Search for the cell housing the specified text and yield its [X, Y] center coordinate. 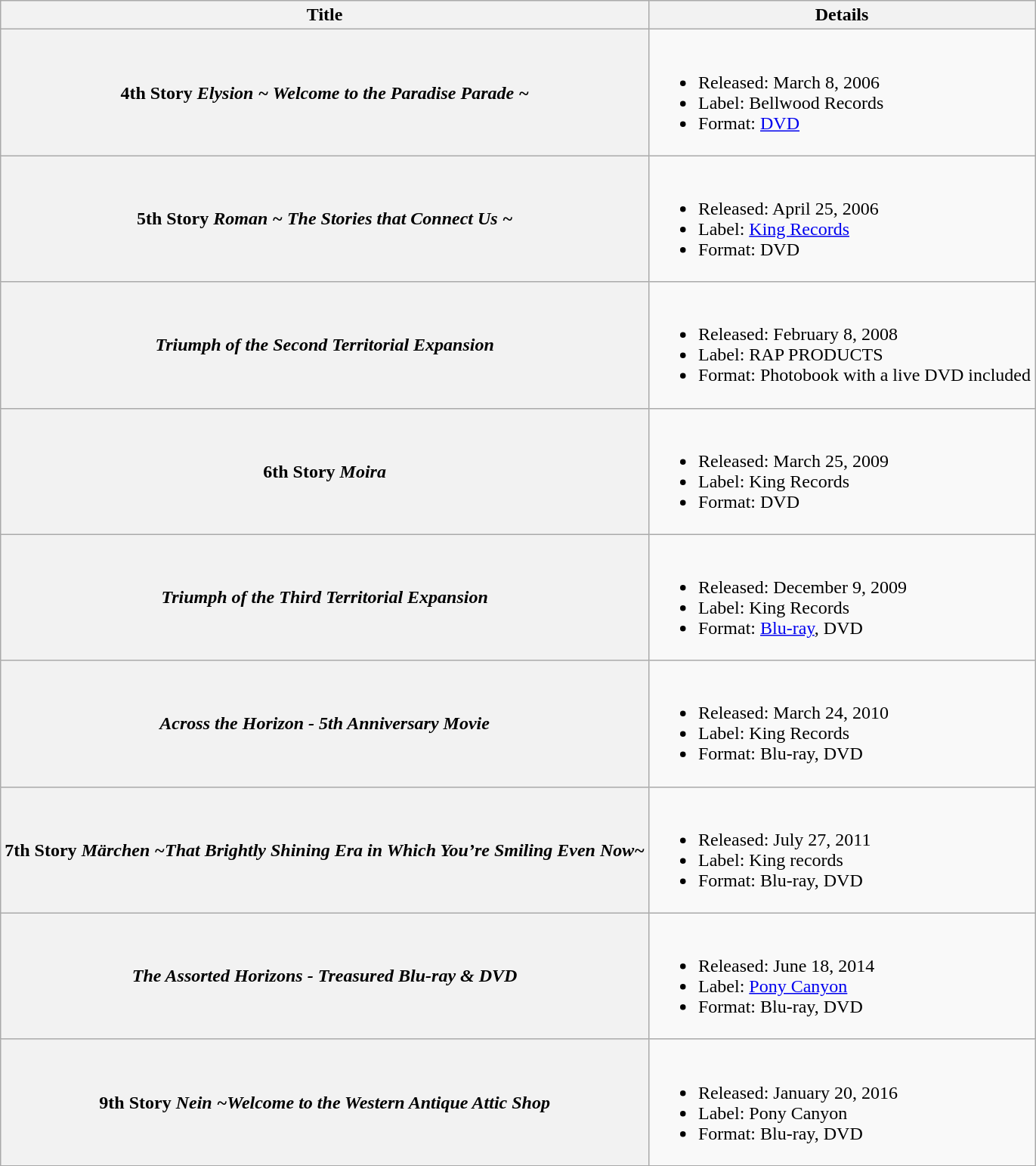
Released: January 20, 2016Label: Pony CanyonFormat: Blu-ray, DVD [842, 1102]
Released: December 9, 2009Label: King RecordsFormat: Blu-ray, DVD [842, 597]
4th Story Elysion ~ Welcome to the Paradise Parade ~ [325, 92]
6th Story Moira [325, 472]
Released: March 24, 2010Label: King RecordsFormat: Blu-ray, DVD [842, 724]
7th Story Märchen ~That Brightly Shining Era in Which You’re Smiling Even Now~ [325, 849]
Released: April 25, 2006Label: King RecordsFormat: DVD [842, 219]
Triumph of the Second Territorial Expansion [325, 345]
Title [325, 15]
Details [842, 15]
Across the Horizon - 5th Anniversary Movie [325, 724]
9th Story Nein ~Welcome to the Western Antique Attic Shop [325, 1102]
Released: February 8, 2008Label: RAP PRODUCTSFormat: Photobook with a live DVD included [842, 345]
Released: June 18, 2014Label: Pony CanyonFormat: Blu-ray, DVD [842, 976]
Triumph of the Third Territorial Expansion [325, 597]
5th Story Roman ~ The Stories that Connect Us ~ [325, 219]
Released: March 8, 2006Label: Bellwood RecordsFormat: DVD [842, 92]
Released: March 25, 2009Label: King RecordsFormat: DVD [842, 472]
The Assorted Horizons - Treasured Blu-ray & DVD [325, 976]
Released: July 27, 2011Label: King recordsFormat: Blu-ray, DVD [842, 849]
